Extract the (X, Y) coordinate from the center of the cell holding the provided text.  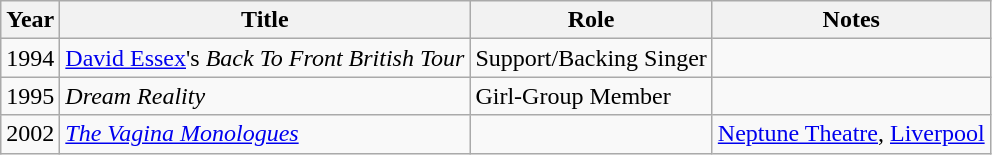
Girl-Group Member (591, 96)
2002 (30, 134)
1994 (30, 58)
Neptune Theatre, Liverpool (851, 134)
David Essex's Back To Front British Tour (265, 58)
Notes (851, 20)
Support/Backing Singer (591, 58)
Title (265, 20)
Role (591, 20)
1995 (30, 96)
The Vagina Monologues (265, 134)
Year (30, 20)
Dream Reality (265, 96)
